Capture the cell that displays the provided text and extract its [x, y] central coordinate. 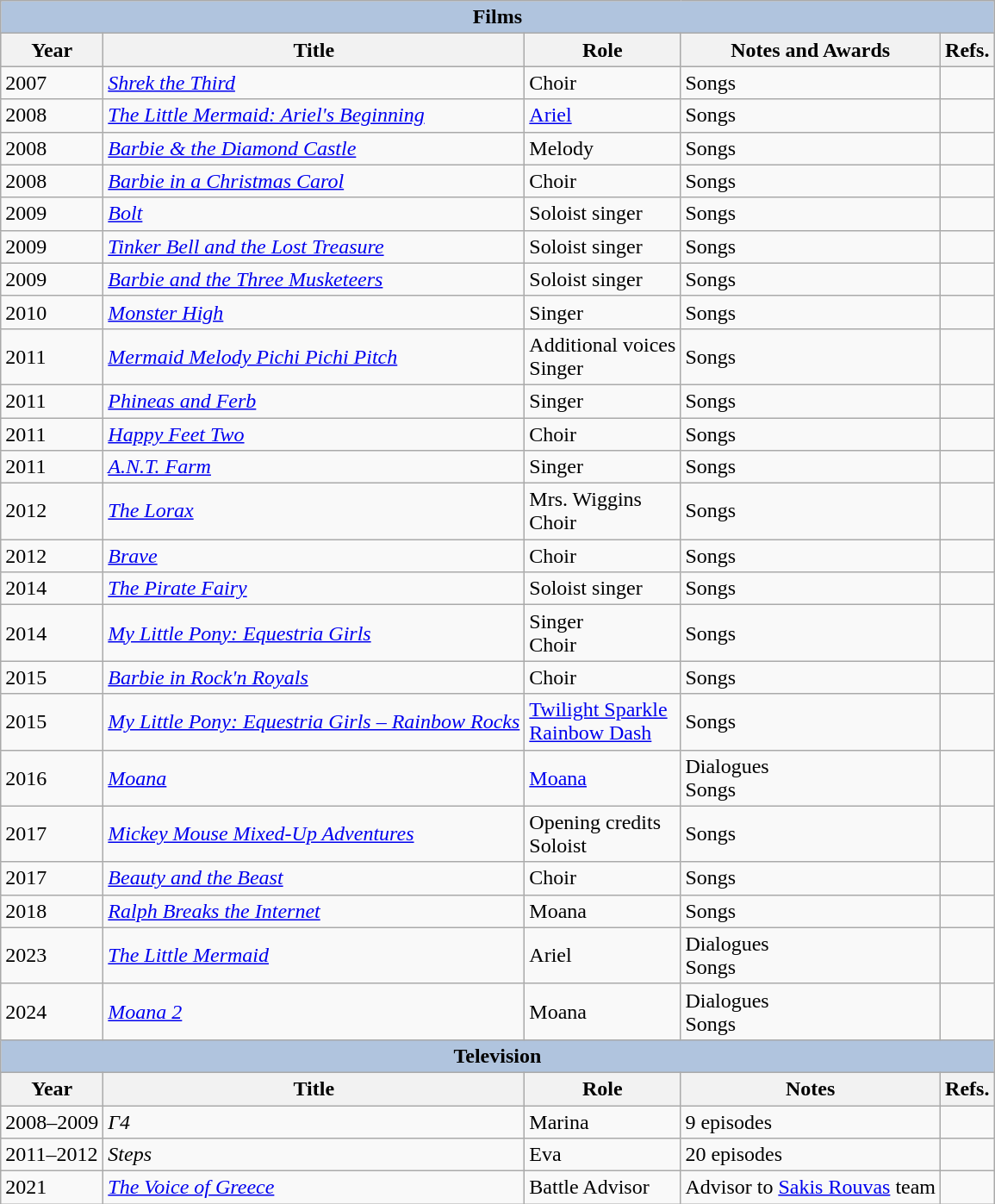
Barbie and the Three Musketeers [314, 279]
A.N.T. Farm [314, 467]
Barbie in a Christmas Carol [314, 181]
Γ4 [314, 1121]
2018 [52, 911]
The Lorax [314, 512]
Television [498, 1056]
Tinker Bell and the Lost Treasure [314, 246]
Opening creditsSoloist [603, 834]
20 episodes [811, 1155]
2011–2012 [52, 1155]
Brave [314, 556]
Marina [603, 1121]
Shrek the Third [314, 83]
Films [498, 17]
2016 [52, 777]
Moana 2 [314, 1012]
Barbie in Rock'n Royals [314, 677]
Happy Feet Two [314, 434]
2008–2009 [52, 1121]
The Pirate Fairy [314, 589]
The Little Mermaid: Ariel's Beginning [314, 115]
Melody [603, 148]
9 episodes [811, 1121]
My Little Pony: Equestria Girls [314, 633]
2024 [52, 1012]
Twilight SparkleRainbow Dash [603, 722]
My Little Pony: Equestria Girls – Rainbow Rocks [314, 722]
Phineas and Ferb [314, 401]
The Little Mermaid [314, 955]
2010 [52, 312]
Notes and Awards [811, 50]
Notes [811, 1089]
Steps [314, 1155]
Barbie & the Diamond Castle [314, 148]
Battle Advisor [603, 1188]
Mermaid Melody Pichi Pichi Pitch [314, 357]
Eva [603, 1155]
The Voice of Greece [314, 1188]
Mrs. WigginsChoir [603, 512]
Mickey Mouse Mixed-Up Adventures [314, 834]
2021 [52, 1188]
Additional voicesSinger [603, 357]
SingerChoir [603, 633]
Monster High [314, 312]
2023 [52, 955]
Bolt [314, 214]
Ralph Breaks the Internet [314, 911]
2007 [52, 83]
Advisor to Sakis Rouvas team [811, 1188]
Beauty and the Beast [314, 878]
